Provide the (x, y) coordinate of the cell's center where the given text is located.  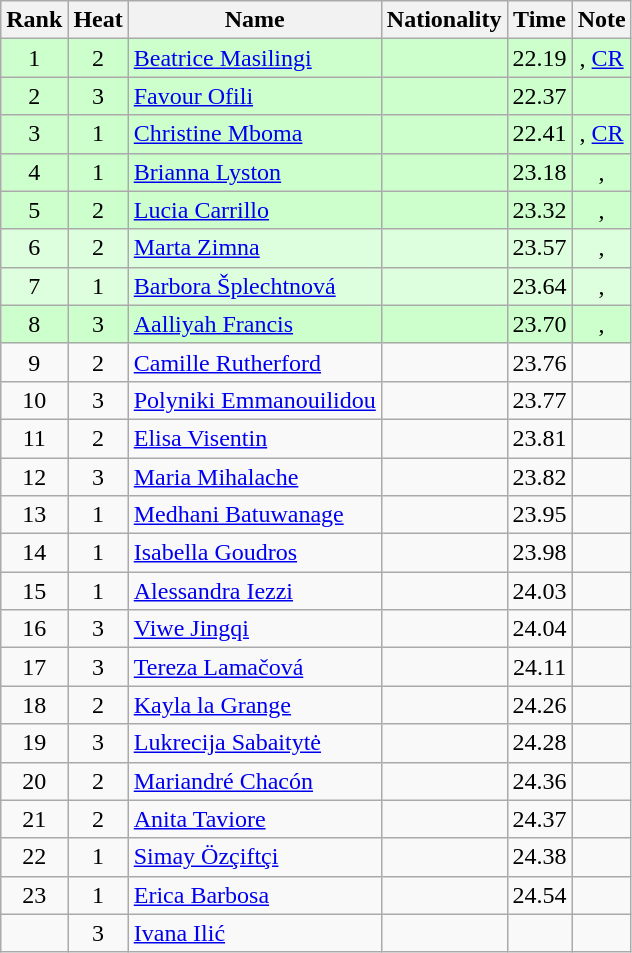
24.04 (540, 629)
14 (34, 553)
24.37 (540, 819)
Simay Özçiftçi (254, 857)
23 (34, 895)
Elisa Visentin (254, 438)
Alessandra Iezzi (254, 591)
Christine Mboma (254, 134)
23.57 (540, 248)
17 (34, 667)
Name (254, 20)
9 (34, 362)
Tereza Lamačová (254, 667)
23.70 (540, 324)
13 (34, 515)
23.64 (540, 286)
16 (34, 629)
12 (34, 477)
Marta Zimna (254, 248)
22.41 (540, 134)
6 (34, 248)
4 (34, 172)
Anita Taviore (254, 819)
Time (540, 20)
24.11 (540, 667)
21 (34, 819)
23.76 (540, 362)
Lukrecija Sabaitytė (254, 743)
Nationality (444, 20)
Heat (98, 20)
22 (34, 857)
15 (34, 591)
Erica Barbosa (254, 895)
22.37 (540, 96)
24.54 (540, 895)
Note (602, 20)
23.32 (540, 210)
Lucia Carrillo (254, 210)
19 (34, 743)
23.98 (540, 553)
18 (34, 705)
20 (34, 781)
Barbora Šplechtnová (254, 286)
24.26 (540, 705)
24.28 (540, 743)
23.95 (540, 515)
Brianna Lyston (254, 172)
Beatrice Masilingi (254, 58)
22.19 (540, 58)
Kayla la Grange (254, 705)
7 (34, 286)
24.38 (540, 857)
Ivana Ilić (254, 933)
Rank (34, 20)
24.03 (540, 591)
8 (34, 324)
23.18 (540, 172)
23.82 (540, 477)
Aalliyah Francis (254, 324)
24.36 (540, 781)
Medhani Batuwanage (254, 515)
5 (34, 210)
Mariandré Chacón (254, 781)
23.77 (540, 400)
Camille Rutherford (254, 362)
Polyniki Emmanouilidou (254, 400)
Favour Ofili (254, 96)
10 (34, 400)
Maria Mihalache (254, 477)
23.81 (540, 438)
11 (34, 438)
Viwe Jingqi (254, 629)
Isabella Goudros (254, 553)
